Return the [x, y] coordinate for the center point of the cell that contains the specified text.  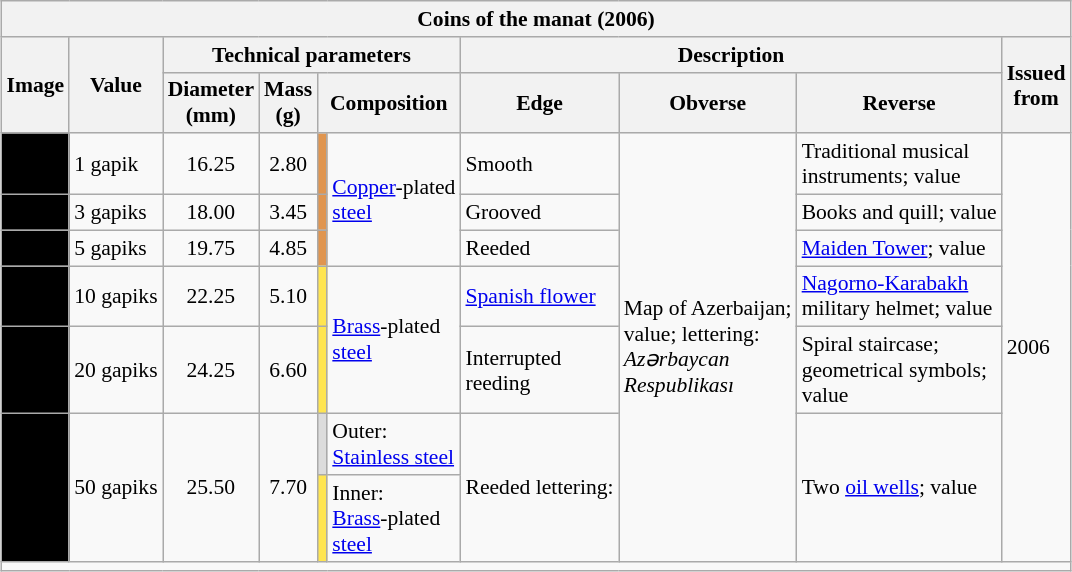
Diameter(mm) [211, 102]
50 gapiks [116, 487]
25.50 [211, 487]
Smooth [539, 164]
Composition [388, 102]
20 gapiks [116, 370]
4.85 [288, 248]
2.80 [288, 164]
Reverse [900, 102]
Technical parameters [312, 54]
Issuedfrom [1036, 84]
2006 [1036, 347]
Edge [539, 102]
Brass-platedsteel [394, 340]
Reeded [539, 248]
Image [35, 84]
Nagorno-Karabakhmilitary helmet; value [900, 296]
22.25 [211, 296]
Description [730, 54]
19.75 [211, 248]
Spiral staircase;geometrical symbols;value [900, 370]
6.60 [288, 370]
Coins of the manat (2006) [536, 19]
Outer:Stainless steel [394, 444]
7.70 [288, 487]
Grooved [539, 212]
Two oil wells; value [900, 487]
Maiden Tower; value [900, 248]
10 gapiks [116, 296]
Obverse [708, 102]
24.25 [211, 370]
3 gapiks [116, 212]
Reeded lettering: [539, 487]
3.45 [288, 212]
Inner:Brass-platedsteel [394, 518]
5.10 [288, 296]
Traditional musicalinstruments; value [900, 164]
Copper-platedsteel [394, 199]
Mass(g) [288, 102]
1 gapik [116, 164]
Map of Azerbaijan;value; lettering:AzərbaycanRespublikası [708, 347]
18.00 [211, 212]
Interruptedreeding [539, 370]
16.25 [211, 164]
Spanish flower [539, 296]
Books and quill; value [900, 212]
Value [116, 84]
5 gapiks [116, 248]
